Provide the (X, Y) coordinate of the cell's center where the given text is located.  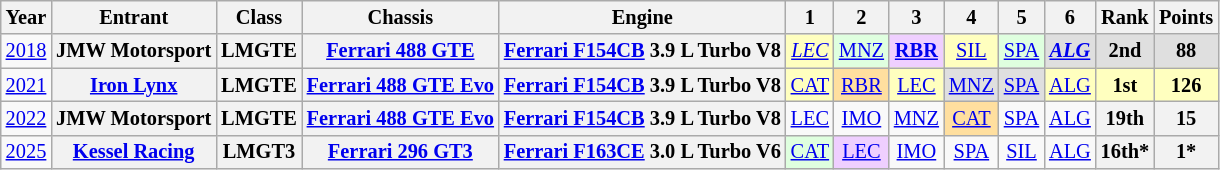
Rank (1125, 17)
Class (259, 17)
88 (1186, 51)
1* (1186, 152)
Ferrari 488 GTE (400, 51)
19th (1125, 118)
Entrant (134, 17)
2021 (26, 85)
2025 (26, 152)
Chassis (400, 17)
1 (810, 17)
Year (26, 17)
16th* (1125, 152)
LMGT3 (259, 152)
2 (862, 17)
Ferrari F163CE 3.0 L Turbo V6 (642, 152)
Kessel Racing (134, 152)
2018 (26, 51)
Points (1186, 17)
5 (1022, 17)
2022 (26, 118)
2nd (1125, 51)
Iron Lynx (134, 85)
3 (916, 17)
15 (1186, 118)
Ferrari 296 GT3 (400, 152)
4 (972, 17)
6 (1070, 17)
1st (1125, 85)
126 (1186, 85)
Engine (642, 17)
